Output the [X, Y] coordinate of the center of the cell containing the given text.  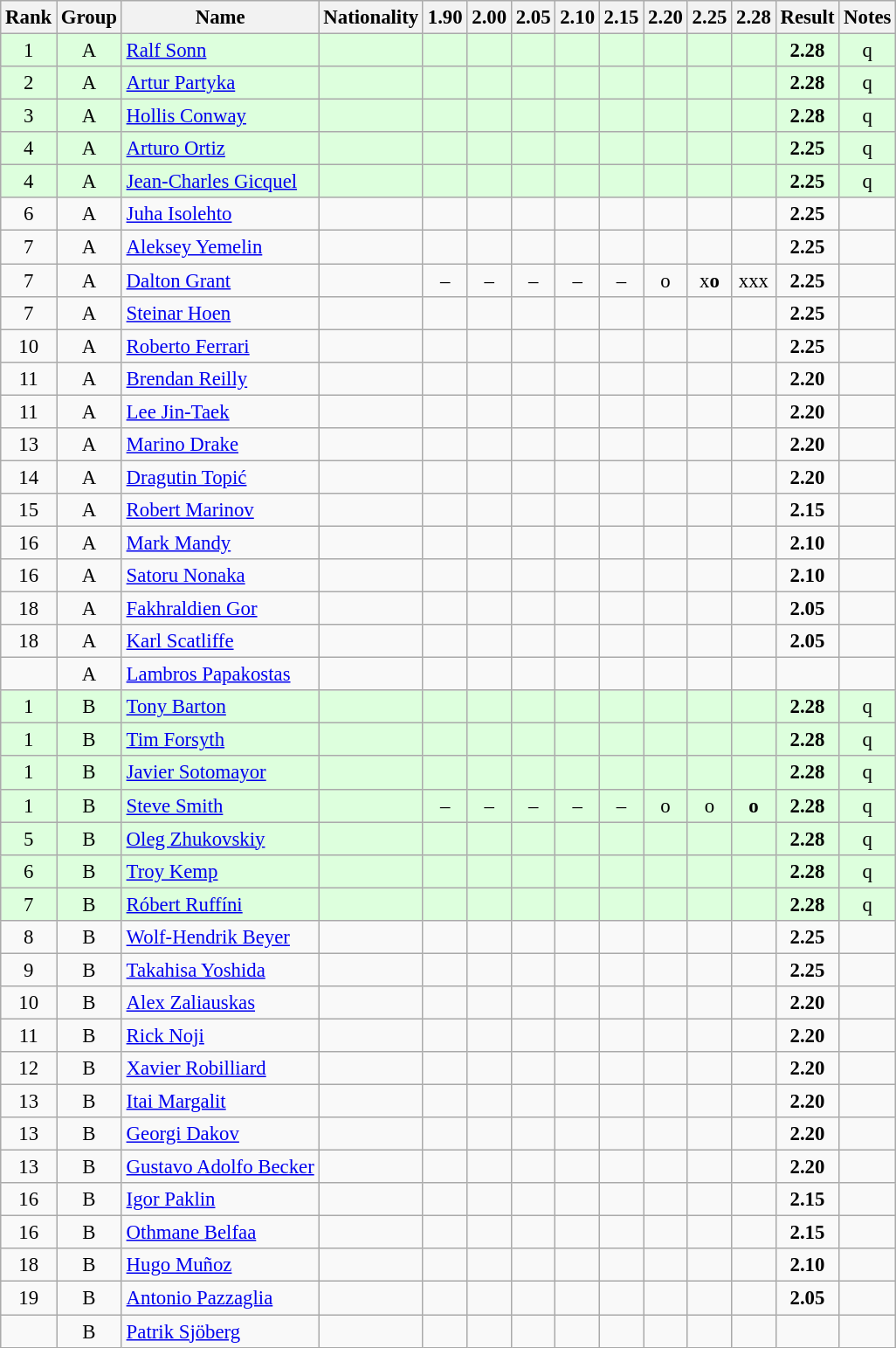
Xavier Robilliard [220, 1068]
Gustavo Adolfo Becker [220, 1167]
Jean-Charles Gicquel [220, 182]
Ralf Sonn [220, 51]
Itai Margalit [220, 1102]
xo [709, 280]
Arturo Ortiz [220, 149]
Lee Jin-Taek [220, 411]
Troy Kemp [220, 871]
Igor Paklin [220, 1199]
Róbert Ruffíni [220, 904]
19 [29, 1298]
Dalton Grant [220, 280]
Rick Noji [220, 1035]
Othmane Belfaa [220, 1233]
5 [29, 839]
Javier Sotomayor [220, 773]
Satoru Nonaka [220, 576]
2 [29, 83]
Georgi Dakov [220, 1134]
Artur Partyka [220, 83]
Alex Zaliauskas [220, 1003]
Mark Mandy [220, 543]
Dragutin Topić [220, 477]
15 [29, 510]
Juha Isolehto [220, 214]
8 [29, 937]
Antonio Pazzaglia [220, 1298]
Hollis Conway [220, 116]
Aleksey Yemelin [220, 247]
Marino Drake [220, 445]
Group [89, 17]
Notes [868, 17]
Tim Forsyth [220, 740]
Tony Barton [220, 707]
3 [29, 116]
Wolf-Hendrik Beyer [220, 937]
Steinar Hoen [220, 313]
Rank [29, 17]
Steve Smith [220, 805]
Hugo Muñoz [220, 1266]
Fakhraldien Gor [220, 609]
1.90 [445, 17]
Robert Marinov [220, 510]
Roberto Ferrari [220, 346]
9 [29, 970]
Nationality [370, 17]
Result [807, 17]
Takahisa Yoshida [220, 970]
Brendan Reilly [220, 378]
12 [29, 1068]
Patrik Sjöberg [220, 1331]
14 [29, 477]
Lambros Papakostas [220, 674]
Oleg Zhukovskiy [220, 839]
Name [220, 17]
xxx [754, 280]
Karl Scatliffe [220, 641]
2.00 [489, 17]
